Locate the cell with the specified text and output its (X, Y) center coordinate. 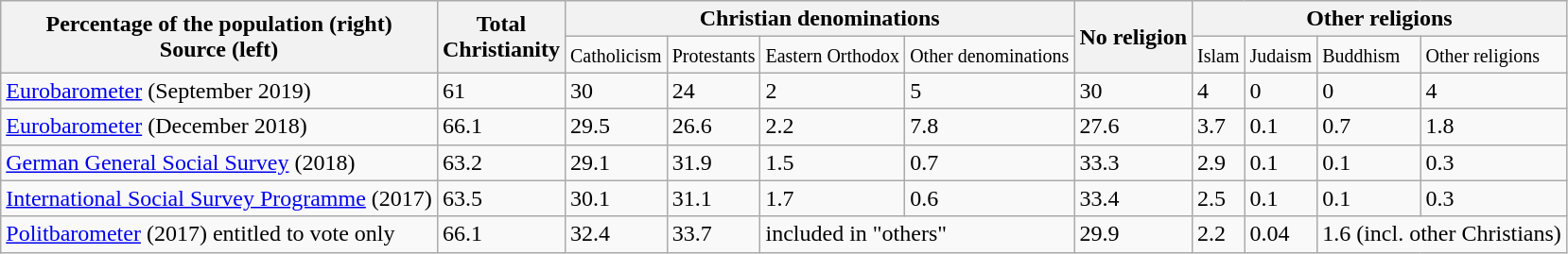
63.5 (501, 198)
German General Social Survey (2018) (219, 162)
61 (501, 91)
2.5 (1219, 198)
Politbarometer (2017) entitled to vote only (219, 234)
30.1 (616, 198)
Percentage of the population (right)Source (left) (219, 37)
0.04 (1281, 234)
0.6 (989, 198)
2 (832, 91)
TotalChristianity (501, 37)
included in "others" (917, 234)
29.9 (1133, 234)
33.3 (1133, 162)
29.1 (616, 162)
29.5 (616, 127)
33.7 (713, 234)
33.4 (1133, 198)
26.6 (713, 127)
Islam (1219, 55)
Eurobarometer (September 2019) (219, 91)
1.6 (incl. other Christians) (1442, 234)
No religion (1133, 37)
1.5 (832, 162)
7.8 (989, 127)
International Social Survey Programme (2017) (219, 198)
24 (713, 91)
31.1 (713, 198)
5 (989, 91)
Christian denominations (819, 19)
63.2 (501, 162)
Catholicism (616, 55)
Judaism (1281, 55)
Other denominations (989, 55)
3.7 (1219, 127)
1.7 (832, 198)
Buddhism (1369, 55)
31.9 (713, 162)
2.9 (1219, 162)
1.8 (1493, 127)
27.6 (1133, 127)
32.4 (616, 234)
Eastern Orthodox (832, 55)
Eurobarometer (December 2018) (219, 127)
Protestants (713, 55)
